For the text-containing cell, return its midpoint in [x, y] coordinate format. 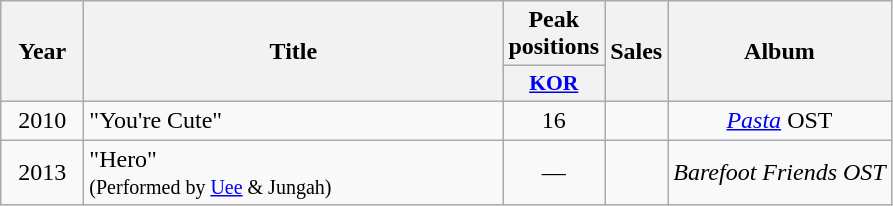
Title [294, 52]
"Hero" (Performed by Uee & Jungah) [294, 172]
Year [42, 52]
— [554, 172]
Pasta OST [780, 120]
Album [780, 52]
2013 [42, 172]
16 [554, 120]
Sales [636, 52]
KOR [554, 84]
"You're Cute" [294, 120]
Peak positions [554, 34]
Barefoot Friends OST [780, 172]
2010 [42, 120]
